Determine the (x, y) coordinate at the center of the cell enclosing the given text.  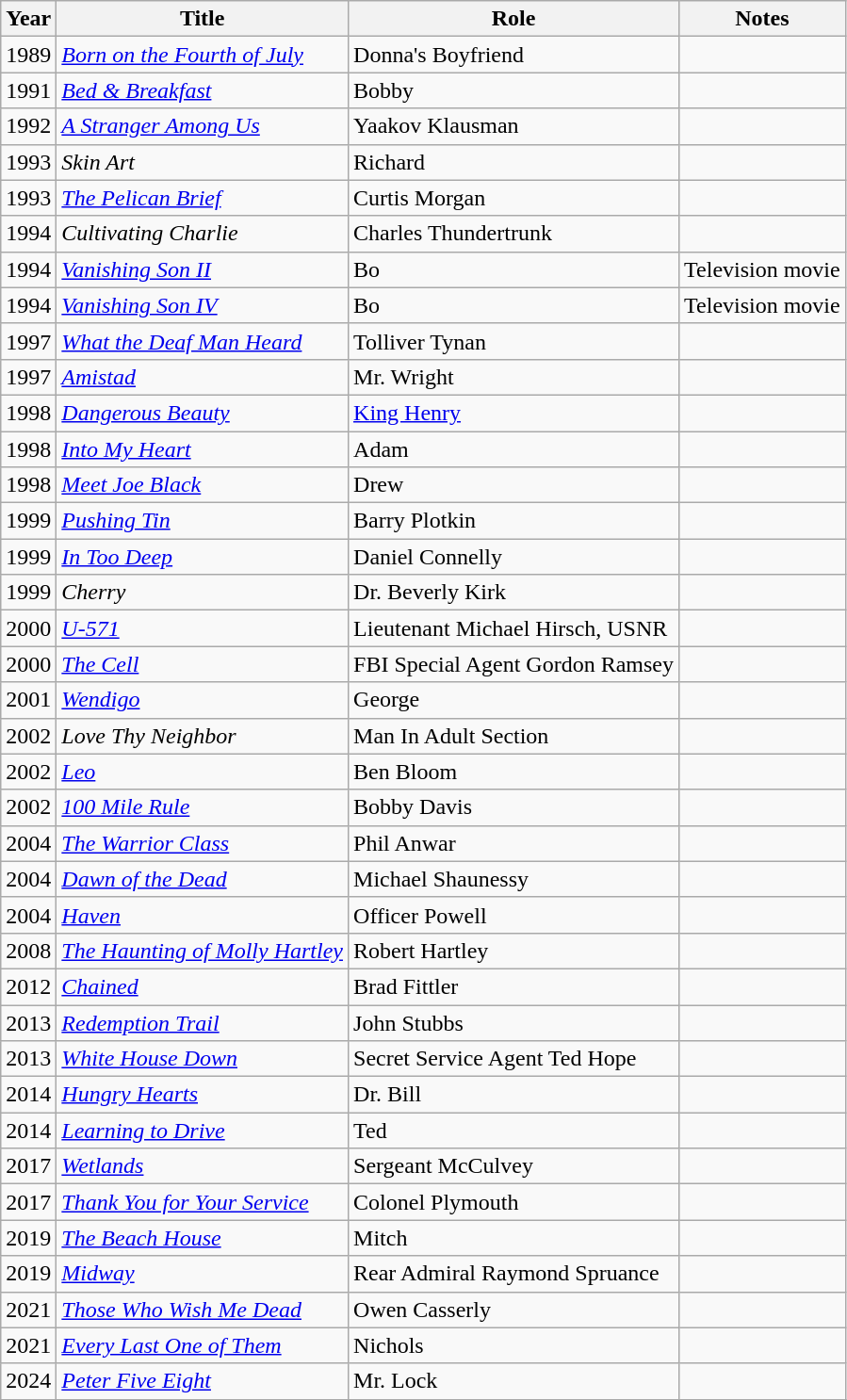
Love Thy Neighbor (203, 736)
Learning to Drive (203, 1131)
Midway (203, 1274)
Mr. Lock (514, 1381)
Colonel Plymouth (514, 1202)
The Warrior Class (203, 843)
Mr. Wright (514, 377)
Thank You for Your Service (203, 1202)
2012 (28, 986)
Robert Hartley (514, 951)
Owen Casserly (514, 1310)
Michael Shaunessy (514, 879)
Dawn of the Dead (203, 879)
Barry Plotkin (514, 521)
U-571 (203, 628)
Born on the Fourth of July (203, 55)
Charles Thundertrunk (514, 234)
The Haunting of Molly Hartley (203, 951)
Meet Joe Black (203, 485)
Dr. Bill (514, 1095)
The Cell (203, 664)
The Pelican Brief (203, 198)
In Too Deep (203, 557)
100 Mile Rule (203, 807)
Hungry Hearts (203, 1095)
Pushing Tin (203, 521)
Phil Anwar (514, 843)
Haven (203, 915)
The Beach House (203, 1238)
Tolliver Tynan (514, 341)
1992 (28, 126)
Rear Admiral Raymond Spruance (514, 1274)
Sergeant McCulvey (514, 1166)
Peter Five Eight (203, 1381)
Yaakov Klausman (514, 126)
Leo (203, 772)
Wetlands (203, 1166)
FBI Special Agent Gordon Ramsey (514, 664)
Cherry (203, 593)
Year (28, 19)
Wendigo (203, 700)
John Stubbs (514, 1022)
Skin Art (203, 162)
Mitch (514, 1238)
Dr. Beverly Kirk (514, 593)
Nichols (514, 1345)
Vanishing Son II (203, 269)
George (514, 700)
1991 (28, 90)
A Stranger Among Us (203, 126)
Brad Fittler (514, 986)
2024 (28, 1381)
Ben Bloom (514, 772)
2008 (28, 951)
Richard (514, 162)
Bobby Davis (514, 807)
Vanishing Son IV (203, 305)
Amistad (203, 377)
Chained (203, 986)
Every Last One of Them (203, 1345)
1989 (28, 55)
Role (514, 19)
Man In Adult Section (514, 736)
Dangerous Beauty (203, 413)
King Henry (514, 413)
Drew (514, 485)
Into My Heart (203, 449)
Cultivating Charlie (203, 234)
Redemption Trail (203, 1022)
Bobby (514, 90)
Donna's Boyfriend (514, 55)
Daniel Connelly (514, 557)
Ted (514, 1131)
Title (203, 19)
What the Deaf Man Heard (203, 341)
Notes (763, 19)
Curtis Morgan (514, 198)
Officer Powell (514, 915)
2001 (28, 700)
White House Down (203, 1059)
Bed & Breakfast (203, 90)
Secret Service Agent Ted Hope (514, 1059)
Those Who Wish Me Dead (203, 1310)
Adam (514, 449)
Lieutenant Michael Hirsch, USNR (514, 628)
